For the text-containing cell, return its midpoint in (X, Y) coordinate format. 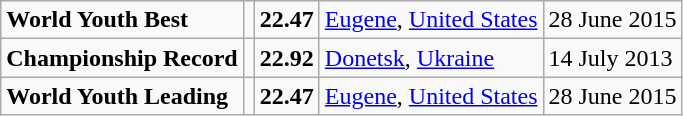
22.92 (286, 58)
Donetsk, Ukraine (431, 58)
Championship Record (122, 58)
14 July 2013 (612, 58)
World Youth Best (122, 20)
World Youth Leading (122, 96)
